Output the (X, Y) coordinate of the center of the cell containing the given text.  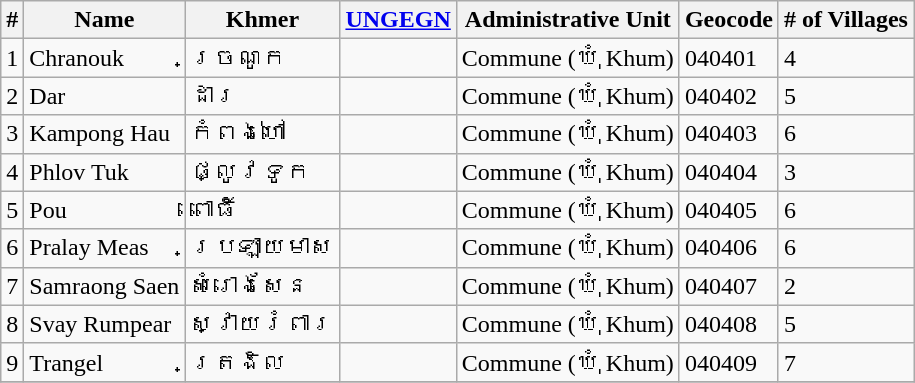
040404 (728, 172)
Chranouk (104, 58)
Svay Rumpear (104, 324)
Dar (104, 96)
040401 (728, 58)
UNGEGN (398, 20)
040403 (728, 134)
# (12, 20)
Name (104, 20)
Pou (104, 210)
Kampong Hau (104, 134)
កំពង់ហៅ (262, 134)
040407 (728, 286)
ដារ (262, 96)
# of Villages (846, 20)
1 (12, 58)
ផ្លូវទូក (262, 172)
Administrative Unit (568, 20)
9 (12, 362)
Trangel (104, 362)
ច្រណូក (262, 58)
040409 (728, 362)
Pralay Meas (104, 248)
ប្រឡាយមាស (262, 248)
ស្វាយរំពារ (262, 324)
Phlov Tuk (104, 172)
ពោធិ៍ (262, 210)
Samraong Saen (104, 286)
040402 (728, 96)
040405 (728, 210)
ត្រងិល (262, 362)
Khmer (262, 20)
8 (12, 324)
040408 (728, 324)
040406 (728, 248)
Geocode (728, 20)
សំរោងសែន (262, 286)
